Pinpoint the cell where the given text exists, returning its [X, Y] midpoint coordinate. 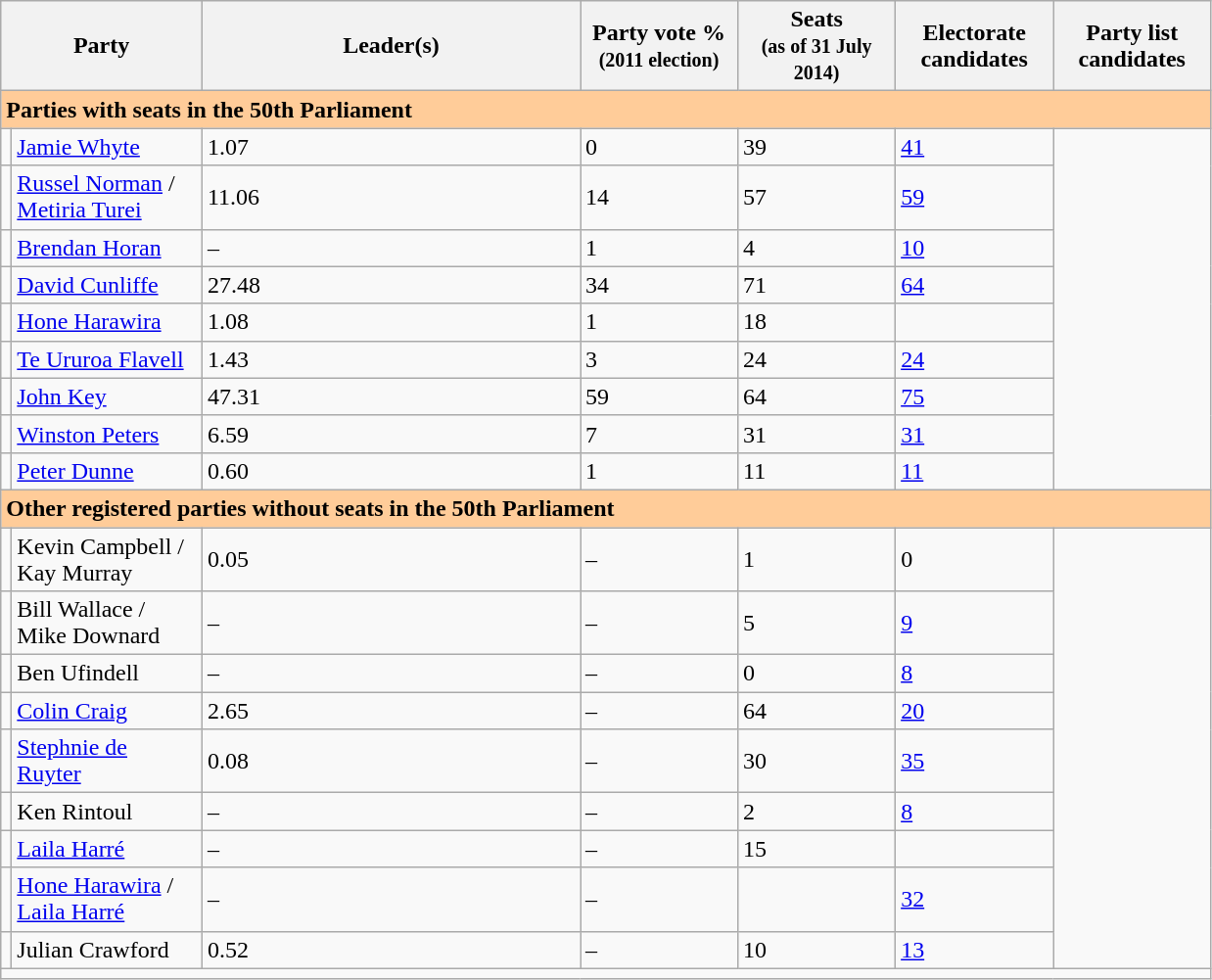
Jamie Whyte [108, 147]
1.08 [391, 322]
Peter Dunne [108, 471]
57 [816, 198]
14 [658, 198]
Seats (as of 31 July 2014) [816, 46]
39 [816, 147]
Party list candidates [1132, 46]
Brendan Horan [108, 248]
34 [658, 285]
15 [816, 849]
Stephnie de Ruyter [108, 762]
3 [658, 359]
4 [816, 248]
John Key [108, 397]
13 [975, 950]
Party vote % (2011 election) [658, 46]
David Cunliffe [108, 285]
Winston Peters [108, 434]
30 [816, 762]
9 [975, 623]
0.08 [391, 762]
Colin Craig [108, 711]
0.52 [391, 950]
32 [975, 899]
Te Ururoa Flavell [108, 359]
0.60 [391, 471]
Hone Harawira / Laila Harré [108, 899]
20 [975, 711]
Leader(s) [391, 46]
41 [975, 147]
75 [975, 397]
Electorate candidates [975, 46]
6.59 [391, 434]
2.65 [391, 711]
Laila Harré [108, 849]
0.05 [391, 558]
27.48 [391, 285]
71 [816, 285]
5 [816, 623]
Party [102, 46]
18 [816, 322]
35 [975, 762]
11.06 [391, 198]
Other registered parties without seats in the 50th Parliament [606, 508]
Russel Norman / Metiria Turei [108, 198]
Kevin Campbell / Kay Murray [108, 558]
2 [816, 812]
Julian Crawford [108, 950]
1.43 [391, 359]
Parties with seats in the 50th Parliament [606, 110]
Bill Wallace / Mike Downard [108, 623]
47.31 [391, 397]
7 [658, 434]
1.07 [391, 147]
Hone Harawira [108, 322]
Ben Ufindell [108, 674]
Ken Rintoul [108, 812]
